Output the (X, Y) coordinate of the center of the cell containing the given text.  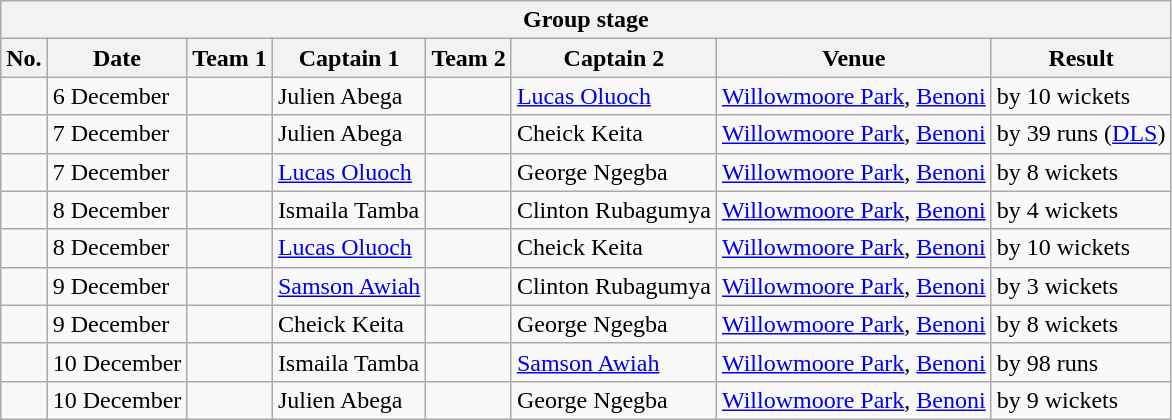
No. (24, 58)
Captain 2 (614, 58)
by 39 runs (DLS) (1081, 134)
by 98 runs (1081, 362)
by 4 wickets (1081, 210)
by 9 wickets (1081, 400)
Captain 1 (349, 58)
Date (117, 58)
Team 1 (230, 58)
by 3 wickets (1081, 286)
6 December (117, 96)
Group stage (586, 20)
Team 2 (469, 58)
Venue (854, 58)
Result (1081, 58)
